Output the [X, Y] coordinate of the center of the cell containing the given text.  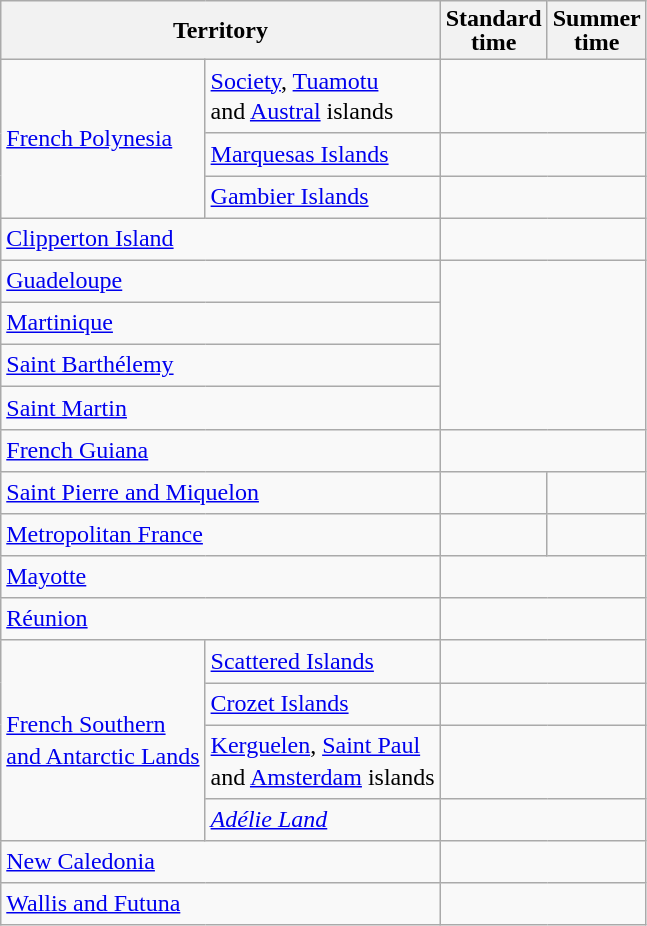
Saint Pierre and Miquelon [220, 492]
French Polynesia [103, 139]
Adélie Land [322, 819]
Gambier Islands [322, 197]
Saint Martin [220, 408]
Réunion [220, 619]
Marquesas Islands [322, 154]
Saint Barthélemy [220, 366]
Society, Tuamotuand Austral islands [322, 96]
Guadeloupe [220, 281]
Wallis and Futuna [220, 904]
Kerguelen, Saint Pauland Amsterdam islands [322, 762]
Territory [220, 30]
Standardtime [494, 30]
Crozet Islands [322, 704]
New Caledonia [220, 862]
Metropolitan France [220, 535]
Clipperton Island [220, 239]
Martinique [220, 323]
French Guiana [220, 450]
Mayotte [220, 577]
Summertime [596, 30]
French Southernand Antarctic Lands [103, 740]
Scattered Islands [322, 661]
